For the text-containing cell, return its midpoint in [x, y] coordinate format. 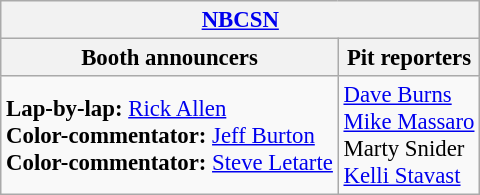
Pit reporters [409, 58]
Booth announcers [170, 58]
Dave BurnsMike MassaroMarty SniderKelli Stavast [409, 136]
Lap-by-lap: Rick AllenColor-commentator: Jeff BurtonColor-commentator: Steve Letarte [170, 136]
NBCSN [240, 20]
